Return the [X, Y] coordinate for the center point of the cell that contains the specified text.  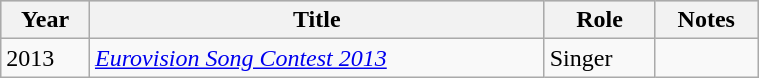
Year [46, 20]
2013 [46, 58]
Singer [600, 58]
Notes [706, 20]
Role [600, 20]
Eurovision Song Contest 2013 [316, 58]
Title [316, 20]
